Provide the (x, y) coordinate of the cell's center where the given text is located.  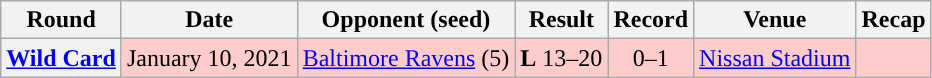
Baltimore Ravens (5) (406, 58)
0–1 (651, 58)
Wild Card (62, 58)
January 10, 2021 (209, 58)
Date (209, 20)
Nissan Stadium (775, 58)
Result (562, 20)
Opponent (seed) (406, 20)
Round (62, 20)
Record (651, 20)
L 13–20 (562, 58)
Venue (775, 20)
Recap (894, 20)
